Return the (X, Y) coordinate for the center point of the cell that contains the specified text.  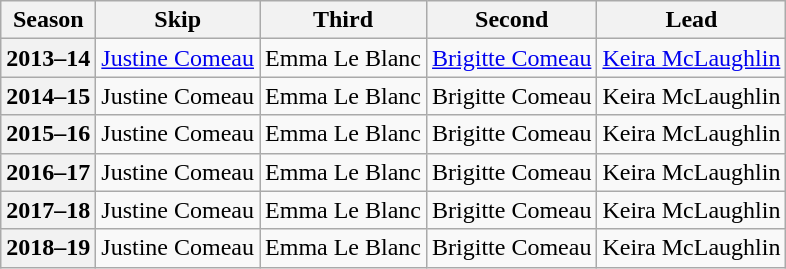
2016–17 (48, 172)
2014–15 (48, 96)
2013–14 (48, 58)
Second (512, 20)
2018–19 (48, 248)
2015–16 (48, 134)
Lead (692, 20)
Season (48, 20)
Third (344, 20)
Skip (178, 20)
2017–18 (48, 210)
